From the cell containing the given text, extract its center point as (X, Y) coordinate. 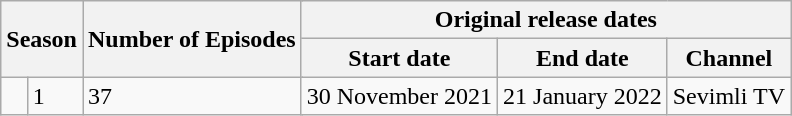
Original release dates (546, 20)
21 January 2022 (583, 96)
Channel (728, 58)
Sevimli TV (728, 96)
End date (583, 58)
30 November 2021 (399, 96)
Number of Episodes (192, 39)
Season (42, 39)
1 (54, 96)
37 (192, 96)
Start date (399, 58)
